Locate the cell with the specified text and output its [x, y] center coordinate. 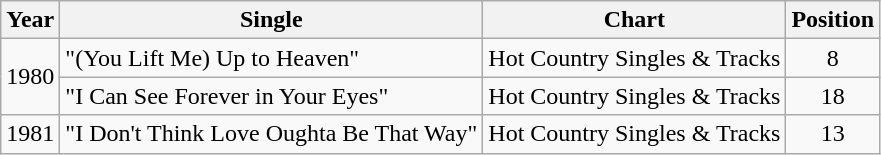
"(You Lift Me) Up to Heaven" [272, 58]
13 [833, 134]
18 [833, 96]
Single [272, 20]
"I Can See Forever in Your Eyes" [272, 96]
1980 [30, 77]
Year [30, 20]
Chart [634, 20]
Position [833, 20]
"I Don't Think Love Oughta Be That Way" [272, 134]
8 [833, 58]
1981 [30, 134]
